Pinpoint the cell where the given text exists, returning its (X, Y) midpoint coordinate. 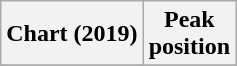
Chart (2019) (72, 34)
Peakposition (189, 34)
